Extract the (x, y) coordinate from the center of the cell holding the provided text.  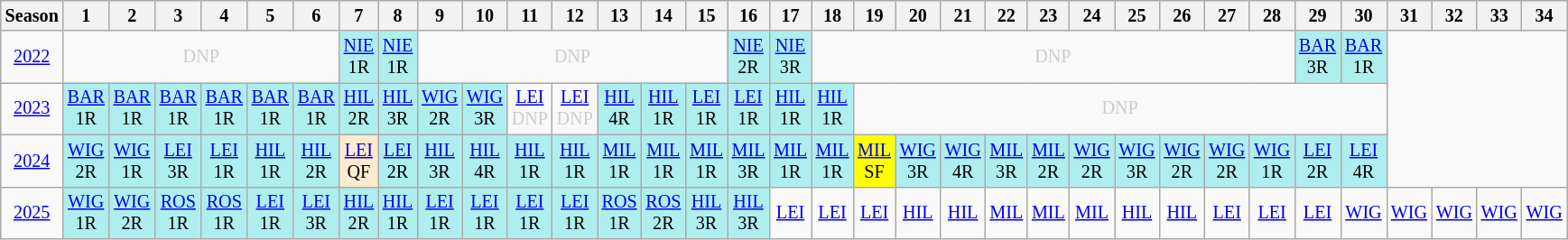
28 (1272, 16)
24 (1092, 16)
22 (1007, 16)
MIL2R (1049, 161)
2022 (32, 57)
4 (224, 16)
WIG4R (963, 161)
1 (87, 16)
26 (1182, 16)
21 (963, 16)
20 (918, 16)
NIE3R (791, 57)
2024 (32, 161)
13 (619, 16)
BAR3R (1318, 57)
12 (575, 16)
LEIQF (359, 161)
5 (271, 16)
6 (316, 16)
29 (1318, 16)
17 (791, 16)
18 (832, 16)
25 (1137, 16)
19 (874, 16)
31 (1409, 16)
2025 (32, 213)
33 (1499, 16)
10 (485, 16)
NIE2R (749, 57)
32 (1454, 16)
ROS2R (663, 213)
14 (663, 16)
LEI4R (1363, 161)
Season (32, 16)
27 (1227, 16)
8 (397, 16)
30 (1363, 16)
15 (706, 16)
MILSF (874, 161)
34 (1545, 16)
11 (530, 16)
3 (179, 16)
2 (132, 16)
16 (749, 16)
9 (440, 16)
2023 (32, 109)
23 (1049, 16)
7 (359, 16)
